Pinpoint the cell where the given text exists, returning its [x, y] midpoint coordinate. 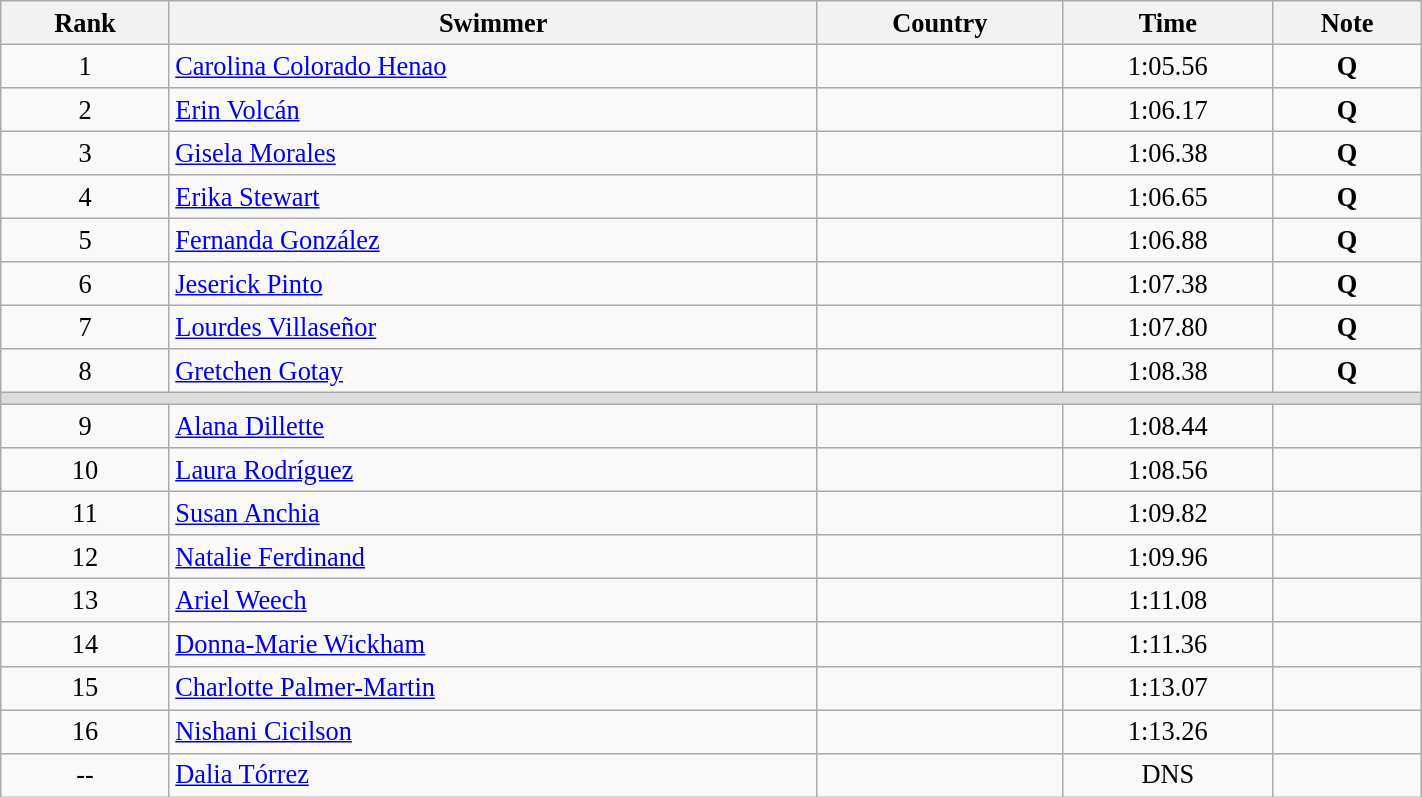
1:05.56 [1168, 66]
1:09.82 [1168, 513]
1:06.65 [1168, 197]
5 [85, 240]
Charlotte Palmer-Martin [493, 688]
Note [1347, 22]
Swimmer [493, 22]
Natalie Ferdinand [493, 557]
Laura Rodríguez [493, 470]
6 [85, 284]
2 [85, 109]
7 [85, 327]
8 [85, 371]
Erin Volcán [493, 109]
9 [85, 426]
12 [85, 557]
1:06.88 [1168, 240]
15 [85, 688]
1:06.38 [1168, 153]
Gretchen Gotay [493, 371]
Carolina Colorado Henao [493, 66]
Lourdes Villaseñor [493, 327]
Jeserick Pinto [493, 284]
14 [85, 644]
Gisela Morales [493, 153]
16 [85, 731]
1:08.38 [1168, 371]
1:11.36 [1168, 644]
1:06.17 [1168, 109]
DNS [1168, 775]
13 [85, 600]
3 [85, 153]
11 [85, 513]
-- [85, 775]
Donna-Marie Wickham [493, 644]
Dalia Tórrez [493, 775]
Erika Stewart [493, 197]
1:08.44 [1168, 426]
Nishani Cicilson [493, 731]
Time [1168, 22]
4 [85, 197]
Alana Dillette [493, 426]
10 [85, 470]
1:08.56 [1168, 470]
1:13.07 [1168, 688]
1 [85, 66]
Ariel Weech [493, 600]
1:07.80 [1168, 327]
1:13.26 [1168, 731]
1:07.38 [1168, 284]
1:09.96 [1168, 557]
Country [940, 22]
1:11.08 [1168, 600]
Susan Anchia [493, 513]
Rank [85, 22]
Fernanda González [493, 240]
